Search for the cell housing the specified text and yield its (x, y) center coordinate. 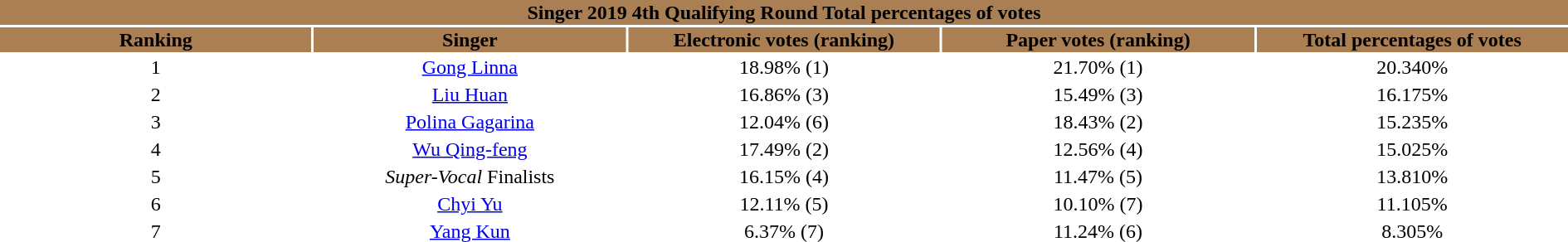
4 (156, 149)
16.15% (4) (784, 177)
Singer (470, 40)
Paper votes (ranking) (1098, 40)
Singer 2019 4th Qualifying Round Total percentages of votes (784, 12)
Total percentages of votes (1412, 40)
5 (156, 177)
15.025% (1412, 149)
3 (156, 122)
2 (156, 94)
10.10% (7) (1098, 204)
16.175% (1412, 94)
12.11% (5) (784, 204)
17.49% (2) (784, 149)
Liu Huan (470, 94)
11.105% (1412, 204)
18.43% (2) (1098, 122)
Super-Vocal Finalists (470, 177)
15.49% (3) (1098, 94)
12.04% (6) (784, 122)
21.70% (1) (1098, 67)
1 (156, 67)
20.340% (1412, 67)
Gong Linna (470, 67)
12.56% (4) (1098, 149)
Electronic votes (ranking) (784, 40)
13.810% (1412, 177)
11.47% (5) (1098, 177)
6 (156, 204)
15.235% (1412, 122)
Chyi Yu (470, 204)
Ranking (156, 40)
Wu Qing-feng (470, 149)
16.86% (3) (784, 94)
Polina Gagarina (470, 122)
18.98% (1) (784, 67)
